Find where the given text appears and provide that cell's center as (X, Y) coordinate. 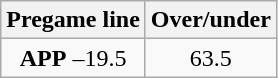
63.5 (210, 58)
Over/under (210, 20)
Pregame line (74, 20)
APP –19.5 (74, 58)
